Pinpoint the cell where the given text exists, returning its (x, y) midpoint coordinate. 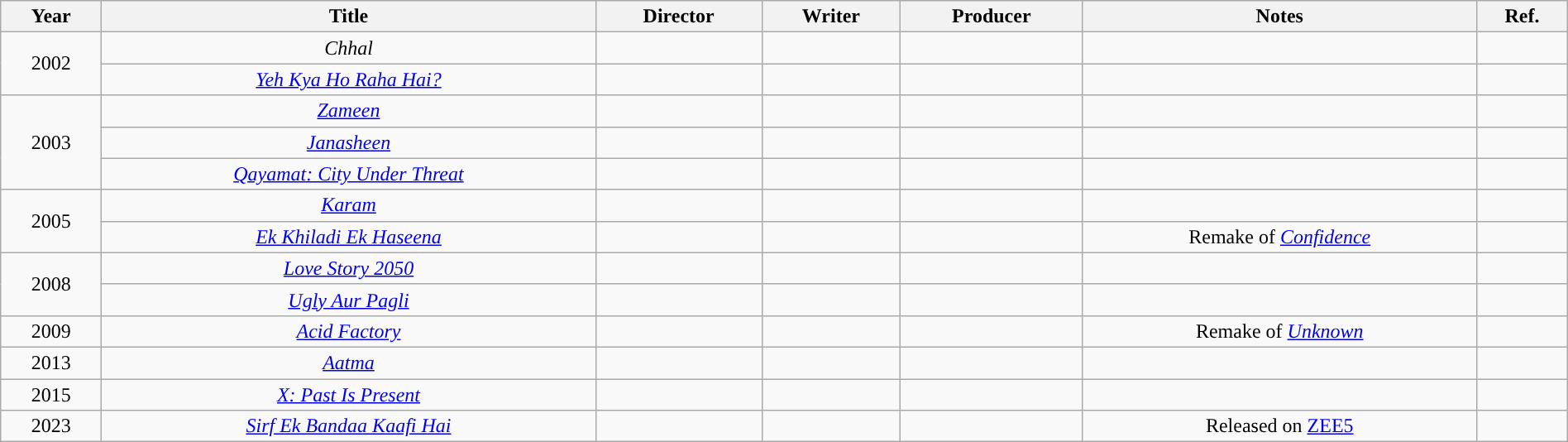
2023 (51, 426)
Qayamat: City Under Threat (349, 174)
Ugly Aur Pagli (349, 300)
Chhal (349, 48)
2003 (51, 142)
Title (349, 17)
Aatma (349, 363)
Sirf Ek Bandaa Kaafi Hai (349, 426)
Love Story 2050 (349, 268)
2009 (51, 331)
Zameen (349, 111)
Remake of Unknown (1280, 331)
X: Past Is Present (349, 395)
Notes (1280, 17)
2008 (51, 284)
Yeh Kya Ho Raha Hai? (349, 79)
Released on ZEE5 (1280, 426)
Ref. (1523, 17)
Karam (349, 205)
Acid Factory (349, 331)
Ek Khiladi Ek Haseena (349, 237)
2013 (51, 363)
Director (678, 17)
2015 (51, 395)
Year (51, 17)
Writer (831, 17)
2005 (51, 221)
2002 (51, 64)
Remake of Confidence (1280, 237)
Producer (992, 17)
Janasheen (349, 142)
